Determine the (x, y) coordinate at the center of the cell enclosing the given text.  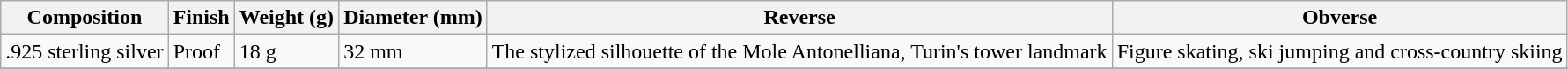
Figure skating, ski jumping and cross-country skiing (1340, 51)
Proof (201, 51)
Reverse (799, 18)
Finish (201, 18)
Diameter (mm) (414, 18)
18 g (286, 51)
32 mm (414, 51)
.925 sterling silver (85, 51)
Weight (g) (286, 18)
Obverse (1340, 18)
The stylized silhouette of the Mole Antonelliana, Turin's tower landmark (799, 51)
Composition (85, 18)
